Detect which cell encompasses the target text, then output its (x, y) center coordinate. 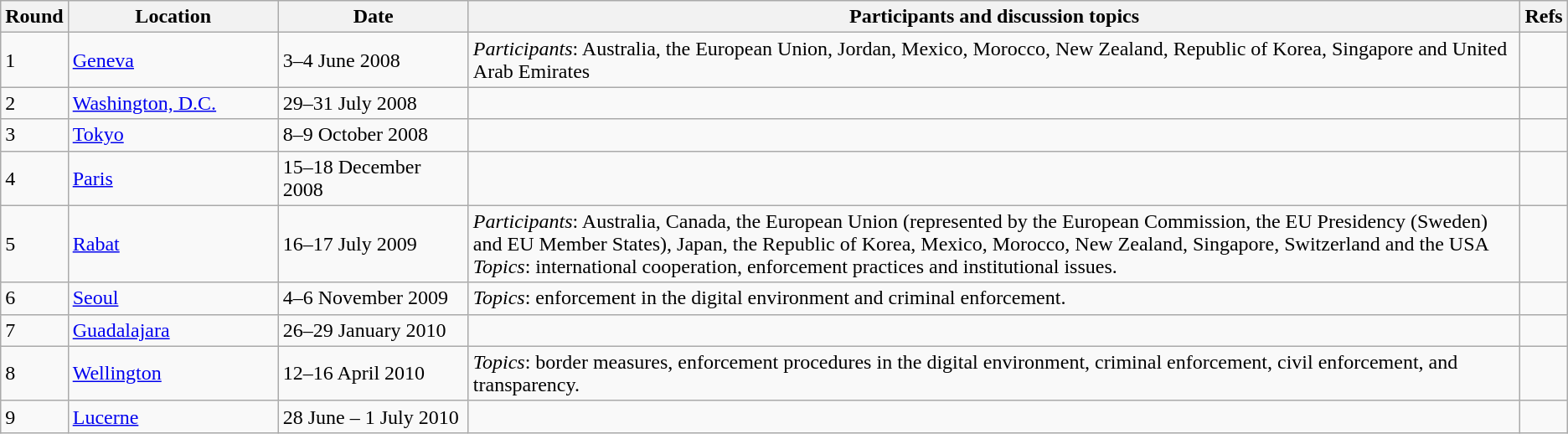
4–6 November 2009 (374, 298)
16–17 July 2009 (374, 244)
26–29 January 2010 (374, 330)
2 (34, 103)
Wellington (173, 374)
3–4 June 2008 (374, 60)
Round (34, 17)
Refs (1544, 17)
29–31 July 2008 (374, 103)
12–16 April 2010 (374, 374)
8 (34, 374)
Geneva (173, 60)
Lucerne (173, 416)
Rabat (173, 244)
Guadalajara (173, 330)
1 (34, 60)
Topics: border measures, enforcement procedures in the digital environment, criminal enforcement, civil enforcement, and transparency. (994, 374)
15–18 December 2008 (374, 178)
8–9 October 2008 (374, 135)
Seoul (173, 298)
3 (34, 135)
Paris (173, 178)
9 (34, 416)
7 (34, 330)
4 (34, 178)
Washington, D.C. (173, 103)
Participants and discussion topics (994, 17)
Tokyo (173, 135)
Participants: Australia, the European Union, Jordan, Mexico, Morocco, New Zealand, Republic of Korea, Singapore and United Arab Emirates (994, 60)
Location (173, 17)
Date (374, 17)
28 June – 1 July 2010 (374, 416)
5 (34, 244)
6 (34, 298)
Topics: enforcement in the digital environment and criminal enforcement. (994, 298)
